Extract the [X, Y] coordinate from the center of the cell holding the provided text.  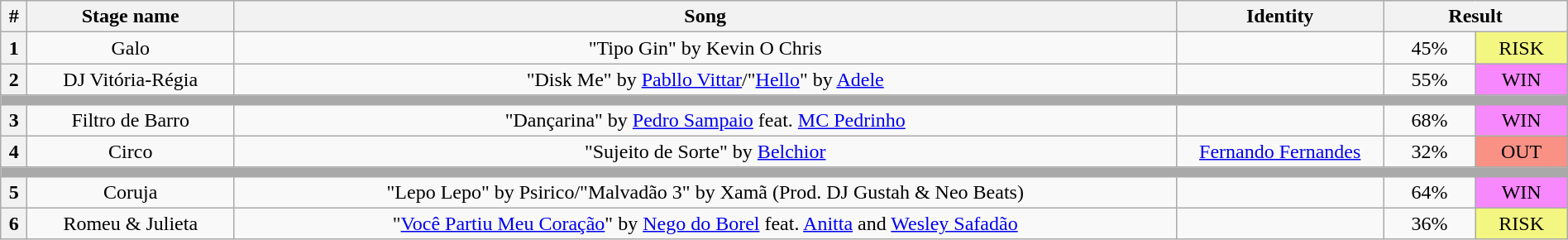
Filtro de Barro [131, 120]
Coruja [131, 192]
Fernando Fernandes [1280, 151]
3 [14, 120]
2 [14, 79]
Identity [1280, 17]
6 [14, 223]
Romeu & Julieta [131, 223]
"Você Partiu Meu Coração" by Nego do Borel feat. Anitta and Wesley Safadão [705, 223]
Galo [131, 48]
68% [1429, 120]
DJ Vitória-Régia [131, 79]
Result [1475, 17]
55% [1429, 79]
45% [1429, 48]
# [14, 17]
Stage name [131, 17]
Circo [131, 151]
32% [1429, 151]
"Tipo Gin" by Kevin O Chris [705, 48]
"Sujeito de Sorte" by Belchior [705, 151]
OUT [1522, 151]
64% [1429, 192]
"Dançarina" by Pedro Sampaio feat. MC Pedrinho [705, 120]
Song [705, 17]
5 [14, 192]
36% [1429, 223]
"Lepo Lepo" by Psirico/"Malvadão 3" by Xamã (Prod. DJ Gustah & Neo Beats) [705, 192]
"Disk Me" by Pabllo Vittar/"Hello" by Adele [705, 79]
4 [14, 151]
1 [14, 48]
